Search for the cell housing the specified text and yield its (x, y) center coordinate. 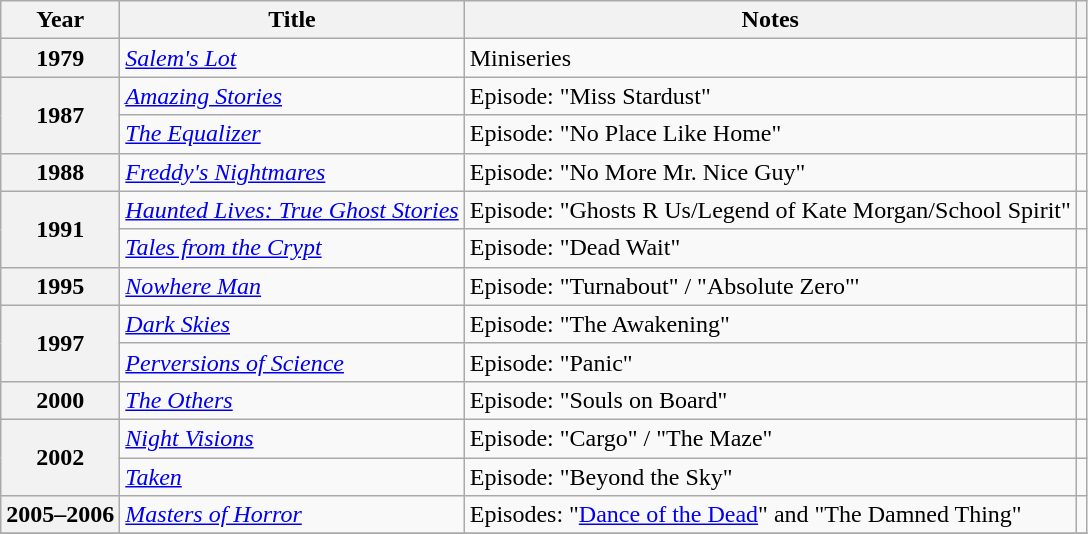
1995 (60, 286)
1988 (60, 172)
Dark Skies (292, 324)
Episode: "Turnabout" / "Absolute Zero"' (770, 286)
Episode: "Souls on Board" (770, 400)
Miniseries (770, 58)
Taken (292, 477)
2002 (60, 457)
Episode: "Panic" (770, 362)
1987 (60, 115)
The Equalizer (292, 134)
Episode: "Beyond the Sky" (770, 477)
1997 (60, 343)
Haunted Lives: True Ghost Stories (292, 210)
Tales from the Crypt (292, 248)
Night Visions (292, 438)
Episode: "Cargo" / "The Maze" (770, 438)
Title (292, 20)
Notes (770, 20)
Salem's Lot (292, 58)
Episode: "The Awakening" (770, 324)
Nowhere Man (292, 286)
Episode: "Ghosts R Us/Legend of Kate Morgan/School Spirit" (770, 210)
Episode: "No Place Like Home" (770, 134)
Episodes: "Dance of the Dead" and "The Damned Thing" (770, 515)
Freddy's Nightmares (292, 172)
Year (60, 20)
2000 (60, 400)
The Others (292, 400)
Episode: "No More Mr. Nice Guy" (770, 172)
1979 (60, 58)
Episode: "Dead Wait" (770, 248)
Masters of Horror (292, 515)
2005–2006 (60, 515)
Episode: "Miss Stardust" (770, 96)
Amazing Stories (292, 96)
1991 (60, 229)
Perversions of Science (292, 362)
